Pinpoint the cell where the given text exists, returning its (x, y) midpoint coordinate. 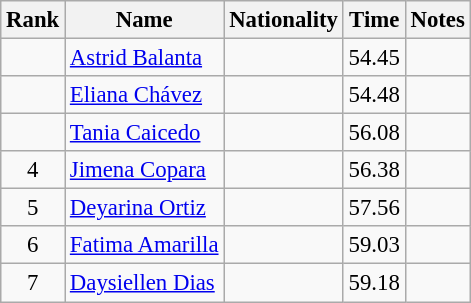
Deyarina Ortiz (144, 208)
59.18 (374, 283)
59.03 (374, 245)
Nationality (284, 20)
Rank (33, 20)
6 (33, 245)
Notes (438, 20)
Fatima Amarilla (144, 245)
Eliana Chávez (144, 95)
5 (33, 208)
Tania Caicedo (144, 133)
57.56 (374, 208)
Time (374, 20)
54.45 (374, 58)
7 (33, 283)
56.38 (374, 170)
Daysiellen Dias (144, 283)
56.08 (374, 133)
Astrid Balanta (144, 58)
54.48 (374, 95)
4 (33, 170)
Jimena Copara (144, 170)
Name (144, 20)
